Detect which cell encompasses the target text, then output its (x, y) center coordinate. 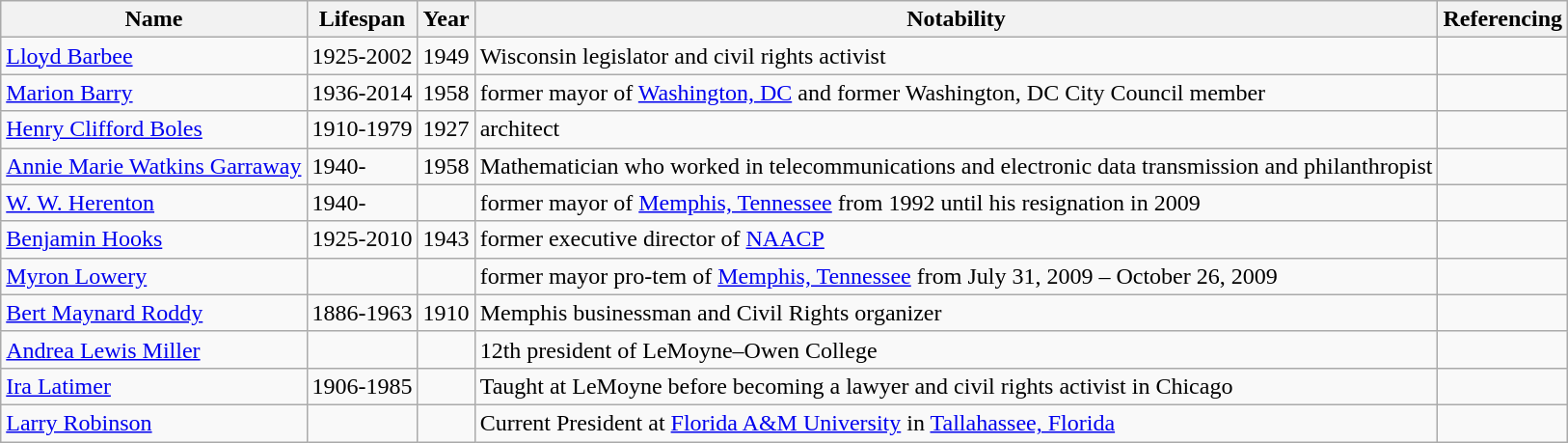
Larry Robinson (154, 423)
Lifespan (363, 19)
Memphis businessman and Civil Rights organizer (957, 313)
Mathematician who worked in telecommunications and electronic data transmission and philanthropist (957, 166)
Andrea Lewis Miller (154, 349)
1927 (446, 129)
Year (446, 19)
1936-2014 (363, 93)
Ira Latimer (154, 386)
Wisconsin legislator and civil rights activist (957, 56)
W. W. Herenton (154, 203)
Marion Barry (154, 93)
architect (957, 129)
former mayor pro-tem of Memphis, Tennessee from July 31, 2009 – October 26, 2009 (957, 276)
Notability (957, 19)
Lloyd Barbee (154, 56)
1925-2010 (363, 239)
former mayor of Memphis, Tennessee from 1992 until his resignation in 2009 (957, 203)
Taught at LeMoyne before becoming a lawyer and civil rights activist in Chicago (957, 386)
1886-1963 (363, 313)
Henry Clifford Boles (154, 129)
Referencing (1502, 19)
1910 (446, 313)
former executive director of NAACP (957, 239)
Bert Maynard Roddy (154, 313)
1910-1979 (363, 129)
Annie Marie Watkins Garraway (154, 166)
Myron Lowery (154, 276)
1949 (446, 56)
1925-2002 (363, 56)
Name (154, 19)
12th president of LeMoyne–Owen College (957, 349)
Benjamin Hooks (154, 239)
1943 (446, 239)
Current President at Florida A&M University in Tallahassee, Florida (957, 423)
former mayor of Washington, DC and former Washington, DC City Council member (957, 93)
1906-1985 (363, 386)
